Output the [x, y] coordinate of the center of the cell containing the given text.  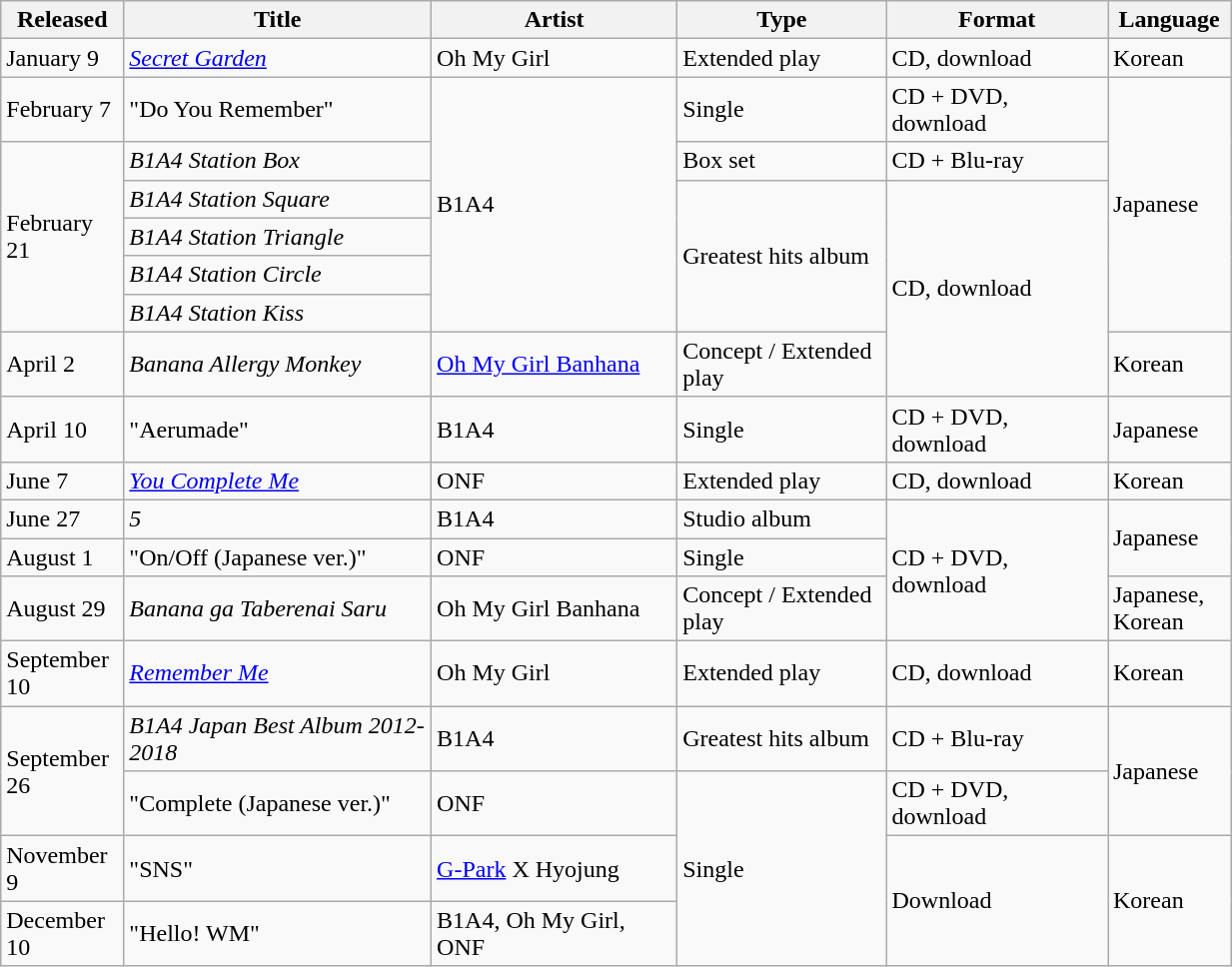
G-Park X Hyojung [555, 869]
Secret Garden [278, 58]
"Aerumade" [278, 430]
Artist [555, 20]
Language [1169, 20]
August 29 [62, 609]
Released [62, 20]
September 26 [62, 771]
"Do You Remember" [278, 110]
"Complete (Japanese ver.)" [278, 803]
Banana ga Taberenai Saru [278, 609]
November 9 [62, 869]
April 2 [62, 364]
You Complete Me [278, 481]
5 [278, 518]
B1A4 Station Circle [278, 275]
Box set [781, 161]
Type [781, 20]
Format [997, 20]
Studio album [781, 518]
September 10 [62, 673]
February 7 [62, 110]
April 10 [62, 430]
B1A4 Station Triangle [278, 237]
B1A4, Oh My Girl, ONF [555, 933]
B1A4 Station Square [278, 199]
Banana Allergy Monkey [278, 364]
B1A4 Japan Best Album 2012-2018 [278, 739]
Remember Me [278, 673]
August 1 [62, 556]
B1A4 Station Kiss [278, 313]
B1A4 Station Box [278, 161]
"On/Off (Japanese ver.)" [278, 556]
January 9 [62, 58]
Title [278, 20]
"SNS" [278, 869]
June 27 [62, 518]
June 7 [62, 481]
Japanese, Korean [1169, 609]
December 10 [62, 933]
February 21 [62, 237]
Download [997, 901]
"Hello! WM" [278, 933]
